Output the (X, Y) coordinate of the center of the cell containing the given text.  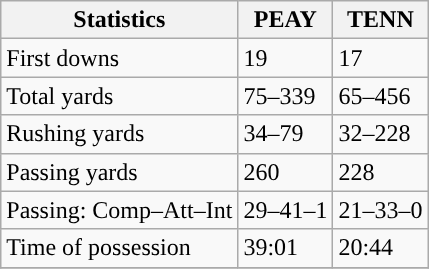
Rushing yards (120, 134)
21–33–0 (380, 210)
Passing: Comp–Att–Int (120, 210)
Statistics (120, 20)
Total yards (120, 96)
TENN (380, 20)
29–41–1 (286, 210)
32–228 (380, 134)
Time of possession (120, 248)
Passing yards (120, 172)
First downs (120, 58)
34–79 (286, 134)
19 (286, 58)
260 (286, 172)
39:01 (286, 248)
75–339 (286, 96)
17 (380, 58)
20:44 (380, 248)
65–456 (380, 96)
PEAY (286, 20)
228 (380, 172)
